Capture the cell that displays the provided text and extract its [X, Y] central coordinate. 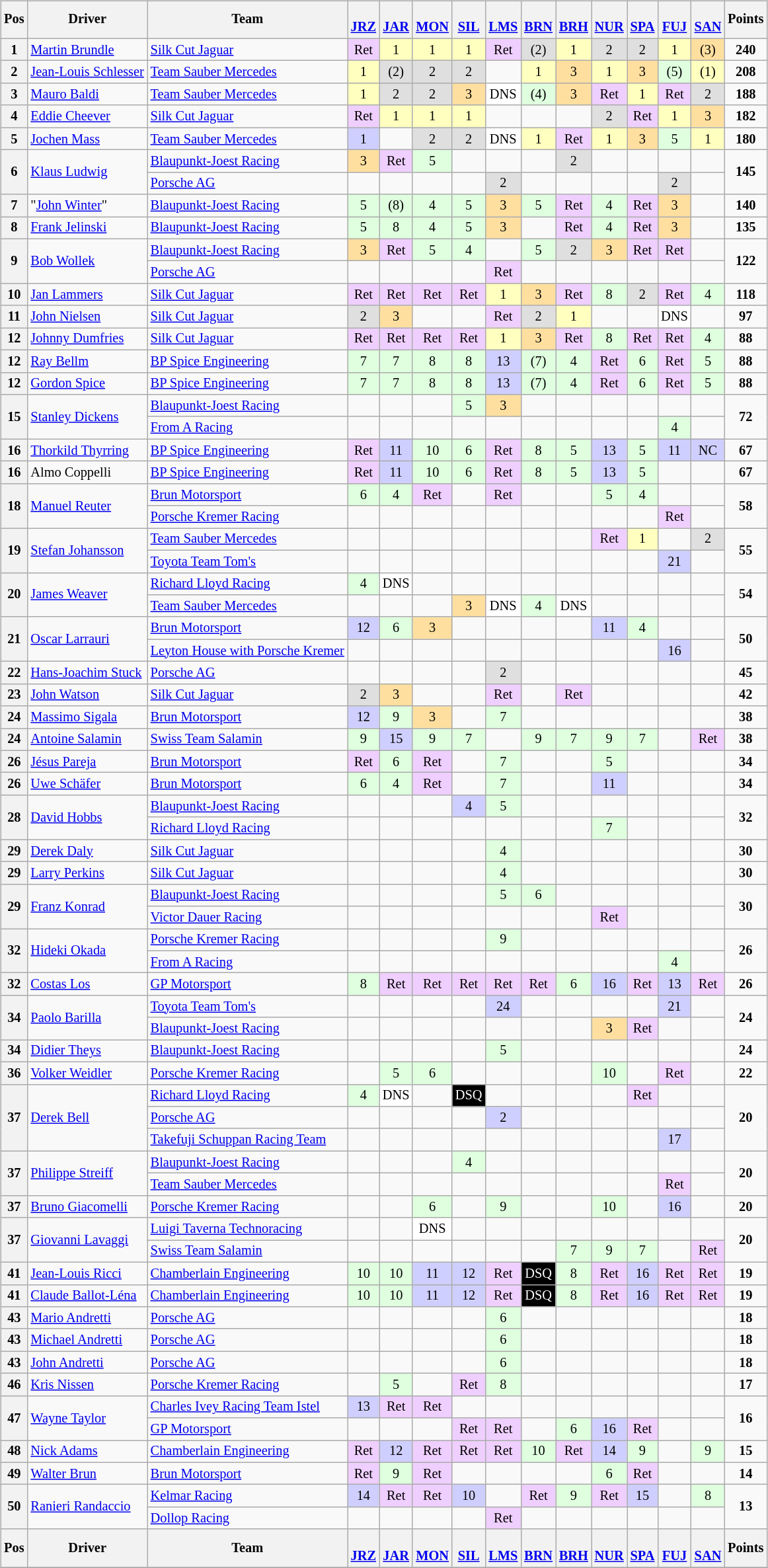
45 [746, 673]
36 [14, 1073]
Kelmar Racing [247, 1496]
Claude Ballot-Léna [87, 1296]
Walter Brun [87, 1473]
Victor Dauer Racing [247, 918]
188 [746, 95]
Takefuji Schuppan Racing Team [247, 1140]
Volker Weidler [87, 1073]
Leyton House with Porsche Kremer [247, 650]
55 [746, 550]
Massimo Sigala [87, 717]
James Weaver [87, 595]
(4) [538, 95]
Stefan Johansson [87, 550]
Larry Perkins [87, 873]
(1) [708, 72]
58 [746, 505]
Antoine Salamin [87, 740]
Oscar Larrauri [87, 639]
145 [746, 172]
Jean-Louis Schlesser [87, 72]
Mario Andretti [87, 1318]
122 [746, 260]
Johnny Dumfries [87, 339]
182 [746, 116]
Hideki Okada [87, 951]
Uwe Schäfer [87, 784]
240 [746, 50]
Manuel Reuter [87, 505]
Martin Brundle [87, 50]
Costas Los [87, 984]
(8) [396, 206]
54 [746, 595]
97 [746, 317]
Nick Adams [87, 1452]
(5) [674, 72]
"John Winter" [87, 206]
Jésus Pareja [87, 762]
48 [14, 1452]
Thorkild Thyrring [87, 450]
John Watson [87, 695]
Paolo Barilla [87, 1018]
23 [14, 695]
Derek Bell [87, 1117]
Klaus Ludwig [87, 172]
Mauro Baldi [87, 95]
208 [746, 72]
42 [746, 695]
Franz Konrad [87, 906]
(3) [708, 50]
John Nielsen [87, 317]
140 [746, 206]
Jan Lammers [87, 295]
Bruno Giacomelli [87, 1206]
Wayne Taylor [87, 1417]
Bob Wollek [87, 260]
Jochen Mass [87, 139]
Kris Nissen [87, 1385]
47 [14, 1417]
Frank Jelinski [87, 228]
Dollop Racing [247, 1518]
49 [14, 1473]
Ranieri Randaccio [87, 1507]
180 [746, 139]
Giovanni Lavaggi [87, 1240]
135 [746, 228]
Eddie Cheever [87, 116]
28 [14, 817]
Charles Ivey Racing Team Istel [247, 1407]
46 [14, 1385]
Derek Daly [87, 851]
Gordon Spice [87, 383]
Jean-Louis Ricci [87, 1273]
118 [746, 295]
Philippe Streiff [87, 1173]
Ray Bellm [87, 361]
David Hobbs [87, 817]
Didier Theys [87, 1051]
Luigi Taverna Technoracing [247, 1229]
John Andretti [87, 1362]
NC [708, 450]
Hans-Joachim Stuck [87, 673]
Michael Andretti [87, 1340]
Stanley Dickens [87, 416]
Almo Coppelli [87, 473]
72 [746, 416]
